Detect which cell encompasses the target text, then output its [X, Y] center coordinate. 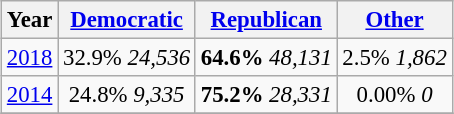
Republican [266, 20]
32.9% 24,536 [127, 58]
2014 [30, 95]
24.8% 9,335 [127, 95]
0.00% 0 [394, 95]
Democratic [127, 20]
2018 [30, 58]
2.5% 1,862 [394, 58]
75.2% 28,331 [266, 95]
Year [30, 20]
Other [394, 20]
64.6% 48,131 [266, 58]
